Find where the given text appears and provide that cell's center as (X, Y) coordinate. 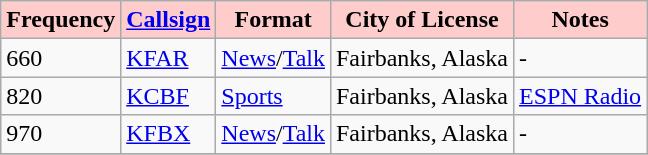
820 (61, 96)
KFAR (168, 58)
City of License (422, 20)
660 (61, 58)
KFBX (168, 134)
ESPN Radio (580, 96)
970 (61, 134)
KCBF (168, 96)
Format (274, 20)
Notes (580, 20)
Frequency (61, 20)
Sports (274, 96)
Callsign (168, 20)
